Find where the given text appears and provide that cell's center as [X, Y] coordinate. 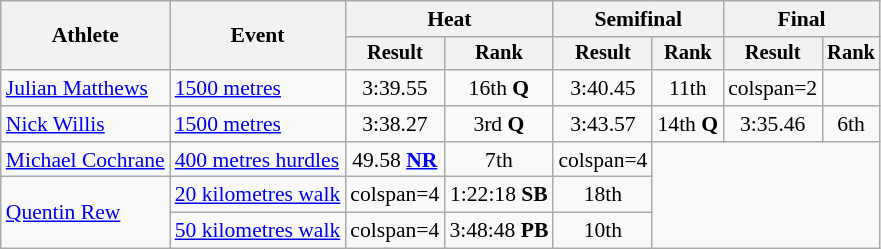
3:35.46 [772, 124]
49.58 NR [394, 160]
Athlete [86, 36]
3:40.45 [602, 88]
10th [602, 231]
7th [498, 160]
Heat [449, 19]
3:39.55 [394, 88]
3:38.27 [394, 124]
6th [851, 124]
14th Q [688, 124]
Michael Cochrane [86, 160]
Event [258, 36]
50 kilometres walk [258, 231]
1:22:18 SB [498, 195]
Semifinal [638, 19]
20 kilometres walk [258, 195]
11th [688, 88]
Nick Willis [86, 124]
3rd Q [498, 124]
colspan=2 [772, 88]
400 metres hurdles [258, 160]
Julian Matthews [86, 88]
3:48:48 PB [498, 231]
Final [802, 19]
18th [602, 195]
Quentin Rew [86, 212]
3:43.57 [602, 124]
16th Q [498, 88]
